Return (x, y) of the center of cell containing provided text 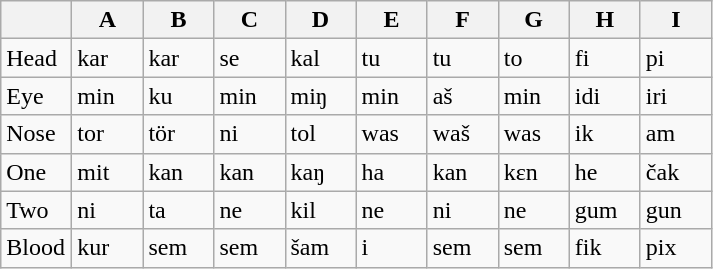
H (604, 20)
tor (108, 134)
gum (604, 210)
čak (676, 172)
gun (676, 210)
se (250, 58)
kal (320, 58)
ik (604, 134)
idi (604, 96)
Eye (36, 96)
kil (320, 210)
D (320, 20)
waš (462, 134)
Blood (36, 248)
Nose (36, 134)
iri (676, 96)
to (534, 58)
he (604, 172)
aš (462, 96)
F (462, 20)
tol (320, 134)
ku (178, 96)
mit (108, 172)
ta (178, 210)
tör (178, 134)
E (392, 20)
I (676, 20)
ha (392, 172)
miŋ (320, 96)
A (108, 20)
kaŋ (320, 172)
fik (604, 248)
B (178, 20)
Head (36, 58)
fi (604, 58)
kur (108, 248)
Two (36, 210)
G (534, 20)
kεn (534, 172)
i (392, 248)
pix (676, 248)
pi (676, 58)
One (36, 172)
C (250, 20)
am (676, 134)
šam (320, 248)
